Extract the (x, y) coordinate from the center of the cell holding the provided text.  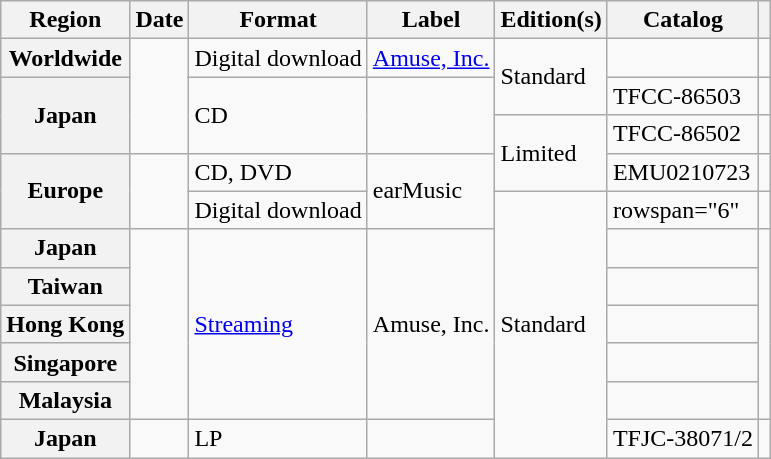
Hong Kong (66, 324)
CD, DVD (278, 172)
TFCC-86503 (682, 96)
EMU0210723 (682, 172)
Region (66, 20)
Date (160, 20)
rowspan="6" (682, 210)
Catalog (682, 20)
TFJC-38071/2 (682, 438)
Limited (551, 153)
Taiwan (66, 286)
Streaming (278, 324)
TFCC-86502 (682, 134)
Singapore (66, 362)
CD (278, 115)
Label (431, 20)
LP (278, 438)
earMusic (431, 191)
Edition(s) (551, 20)
Worldwide (66, 58)
Europe (66, 191)
Malaysia (66, 400)
Format (278, 20)
